Output the [x, y] coordinate of the center of the cell containing the given text.  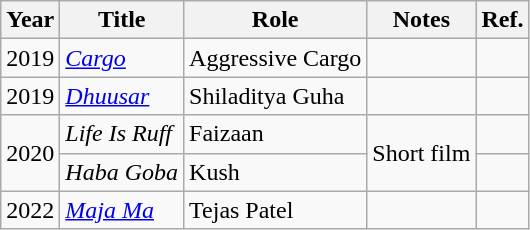
Short film [422, 153]
Kush [276, 172]
Role [276, 20]
Ref. [502, 20]
Shiladitya Guha [276, 96]
Maja Ma [122, 210]
Notes [422, 20]
Dhuusar [122, 96]
Tejas Patel [276, 210]
Life Is Ruff [122, 134]
2020 [30, 153]
Year [30, 20]
Cargo [122, 58]
Aggressive Cargo [276, 58]
Haba Goba [122, 172]
Title [122, 20]
Faizaan [276, 134]
2022 [30, 210]
